From the cell containing the given text, extract its center point as [x, y] coordinate. 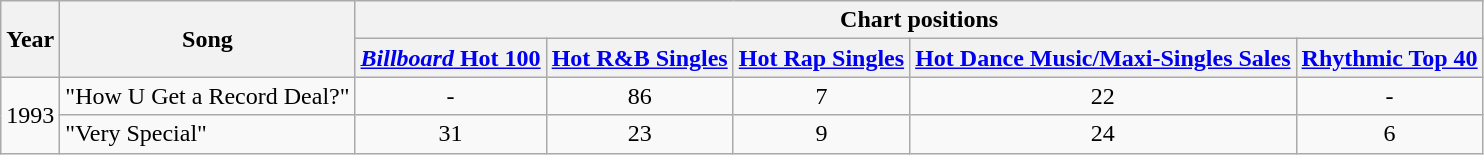
22 [1103, 96]
1993 [30, 115]
9 [821, 134]
Chart positions [919, 20]
Hot Rap Singles [821, 58]
86 [640, 96]
"How U Get a Record Deal?" [208, 96]
Song [208, 39]
Hot R&B Singles [640, 58]
Year [30, 39]
Hot Dance Music/Maxi-Singles Sales [1103, 58]
Rhythmic Top 40 [1390, 58]
23 [640, 134]
31 [450, 134]
24 [1103, 134]
6 [1390, 134]
"Very Special" [208, 134]
7 [821, 96]
Billboard Hot 100 [450, 58]
